Detect which cell encompasses the target text, then output its [X, Y] center coordinate. 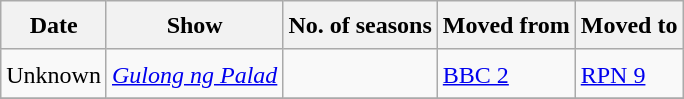
Moved from [506, 26]
Gulong ng Palad [194, 74]
No. of seasons [360, 26]
Show [194, 26]
BBC 2 [506, 74]
Date [54, 26]
Moved to [629, 26]
RPN 9 [629, 74]
Unknown [54, 74]
